Locate the cell with the specified text and output its [X, Y] center coordinate. 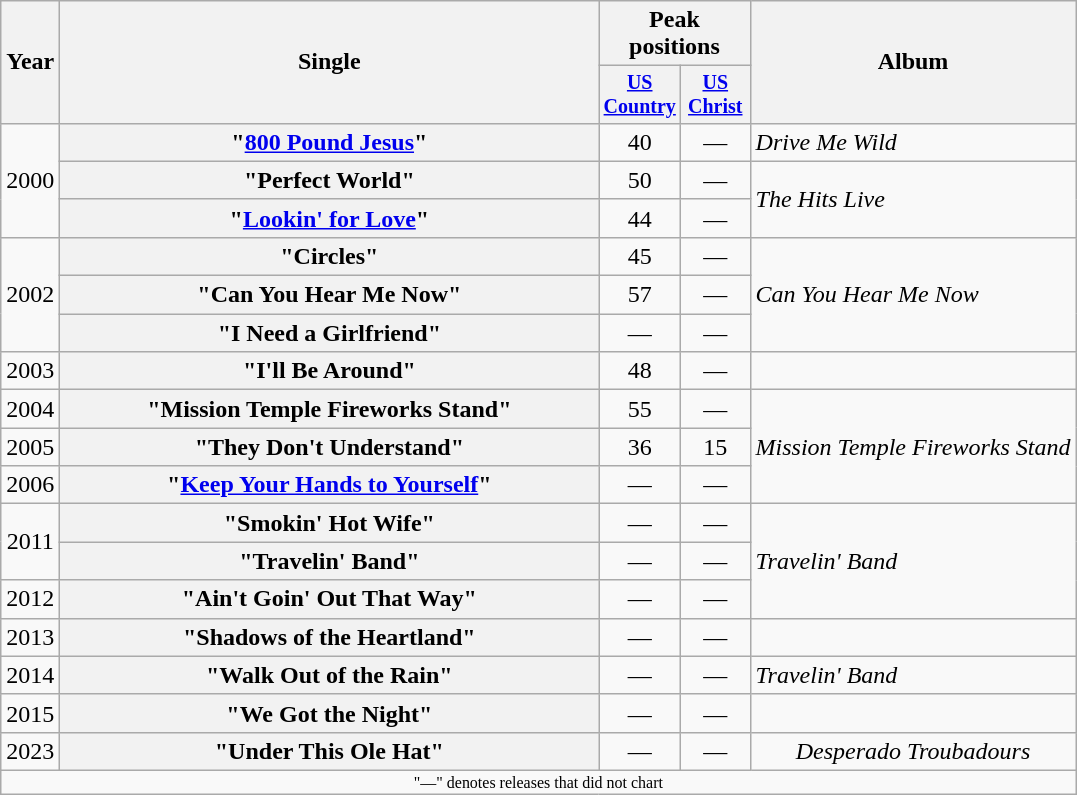
45 [640, 256]
2015 [30, 713]
2013 [30, 637]
"Travelin' Band" [330, 561]
US Christ [716, 94]
"—" denotes releases that did not chart [538, 782]
"Shadows of the Heartland" [330, 637]
"I'll Be Around" [330, 371]
"Circles" [330, 256]
48 [640, 371]
36 [640, 447]
44 [640, 218]
Can You Hear Me Now [913, 294]
Mission Temple Fireworks Stand [913, 447]
2003 [30, 371]
"Perfect World" [330, 180]
"I Need a Girlfriend" [330, 333]
Peakpositions [674, 34]
"Smokin' Hot Wife" [330, 523]
"Walk Out of the Rain" [330, 675]
2000 [30, 180]
2012 [30, 599]
2011 [30, 542]
Drive Me Wild [913, 142]
2023 [30, 751]
2002 [30, 294]
"Can You Hear Me Now" [330, 295]
57 [640, 295]
Desperado Troubadours [913, 751]
Year [30, 62]
"Ain't Goin' Out That Way" [330, 599]
55 [640, 409]
15 [716, 447]
US Country [640, 94]
Album [913, 62]
"They Don't Understand" [330, 447]
"Mission Temple Fireworks Stand" [330, 409]
"Keep Your Hands to Yourself" [330, 485]
"Lookin' for Love" [330, 218]
40 [640, 142]
50 [640, 180]
2004 [30, 409]
The Hits Live [913, 199]
2006 [30, 485]
2014 [30, 675]
"Under This Ole Hat" [330, 751]
Single [330, 62]
2005 [30, 447]
"800 Pound Jesus" [330, 142]
"We Got the Night" [330, 713]
